Pinpoint the cell where the given text exists, returning its (x, y) midpoint coordinate. 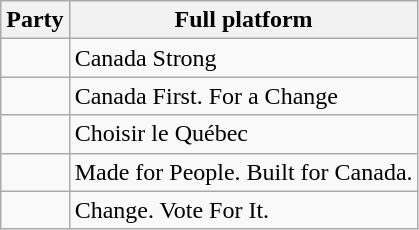
Canada First. For a Change (244, 96)
Full platform (244, 20)
Change. Vote For It. (244, 210)
Party (35, 20)
Canada Strong (244, 58)
Made for People. Built for Canada. (244, 172)
Choisir le Québec (244, 134)
